From the cell containing the given text, extract its center point as [X, Y] coordinate. 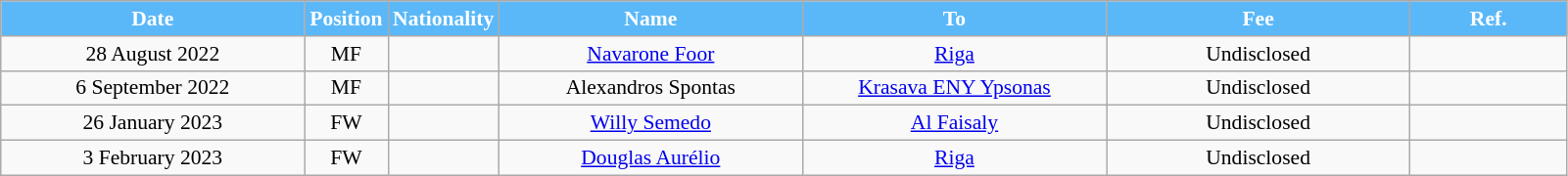
Douglas Aurélio [650, 158]
Willy Semedo [650, 123]
To [954, 19]
Navarone Foor [650, 54]
Ref. [1489, 19]
3 February 2023 [153, 158]
6 September 2022 [153, 88]
28 August 2022 [153, 54]
Date [153, 19]
Position [347, 19]
Krasava ENY Ypsonas [954, 88]
Al Faisaly [954, 123]
Nationality [443, 19]
26 January 2023 [153, 123]
Fee [1259, 19]
Name [650, 19]
Alexandros Spontas [650, 88]
